Capture the cell that displays the provided text and extract its (X, Y) central coordinate. 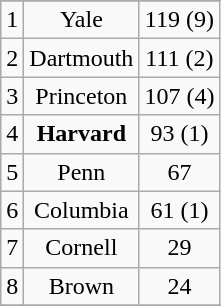
67 (180, 172)
93 (1) (180, 134)
Brown (82, 286)
Dartmouth (82, 58)
8 (12, 286)
61 (1) (180, 210)
3 (12, 96)
2 (12, 58)
Columbia (82, 210)
Princeton (82, 96)
24 (180, 286)
6 (12, 210)
29 (180, 248)
111 (2) (180, 58)
Penn (82, 172)
5 (12, 172)
Cornell (82, 248)
119 (9) (180, 20)
1 (12, 20)
107 (4) (180, 96)
Yale (82, 20)
7 (12, 248)
4 (12, 134)
Harvard (82, 134)
